Find where the given text appears and provide that cell's center as [x, y] coordinate. 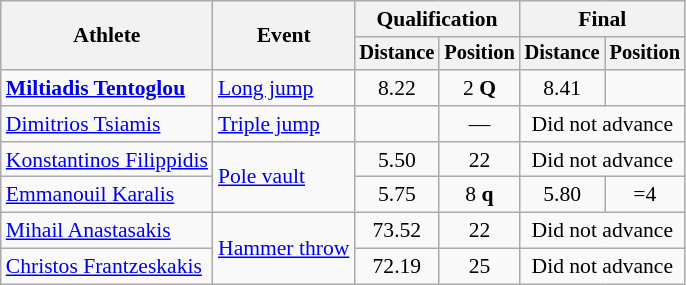
Mihail Anastasakis [107, 231]
Emmanouil Karalis [107, 195]
Triple jump [284, 124]
72.19 [396, 267]
5.50 [396, 160]
5.80 [562, 195]
Qualification [436, 19]
=4 [645, 195]
8.22 [396, 88]
2 Q [479, 88]
8.41 [562, 88]
Pole vault [284, 178]
73.52 [396, 231]
Christos Frantzeskakis [107, 267]
5.75 [396, 195]
Hammer throw [284, 248]
Event [284, 36]
8 q [479, 195]
Athlete [107, 36]
25 [479, 267]
Long jump [284, 88]
Final [602, 19]
Miltiadis Tentoglou [107, 88]
Konstantinos Filippidis [107, 160]
— [479, 124]
Dimitrios Tsiamis [107, 124]
